Locate the cell with the specified text and output its [x, y] center coordinate. 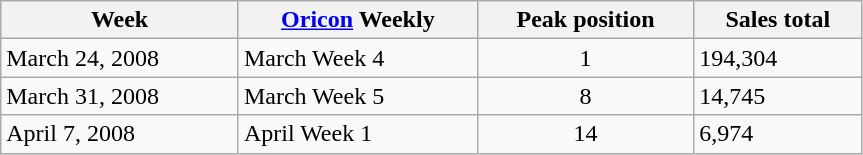
8 [585, 96]
Oricon Weekly [358, 20]
1 [585, 58]
194,304 [778, 58]
April 7, 2008 [120, 134]
14,745 [778, 96]
6,974 [778, 134]
March Week 5 [358, 96]
March Week 4 [358, 58]
Sales total [778, 20]
March 31, 2008 [120, 96]
April Week 1 [358, 134]
14 [585, 134]
Week [120, 20]
March 24, 2008 [120, 58]
Peak position [585, 20]
